Capture the cell that displays the provided text and extract its [x, y] central coordinate. 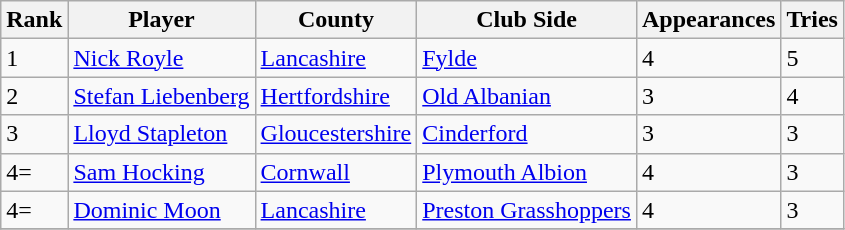
Player [162, 20]
5 [812, 58]
Fylde [527, 58]
Cornwall [336, 172]
2 [34, 96]
Preston Grasshoppers [527, 210]
Tries [812, 20]
Dominic Moon [162, 210]
1 [34, 58]
County [336, 20]
Hertfordshire [336, 96]
Old Albanian [527, 96]
Nick Royle [162, 58]
Gloucestershire [336, 134]
Stefan Liebenberg [162, 96]
Plymouth Albion [527, 172]
Rank [34, 20]
Cinderford [527, 134]
Club Side [527, 20]
Appearances [708, 20]
Sam Hocking [162, 172]
Lloyd Stapleton [162, 134]
